Return (X, Y) of the center of cell containing provided text 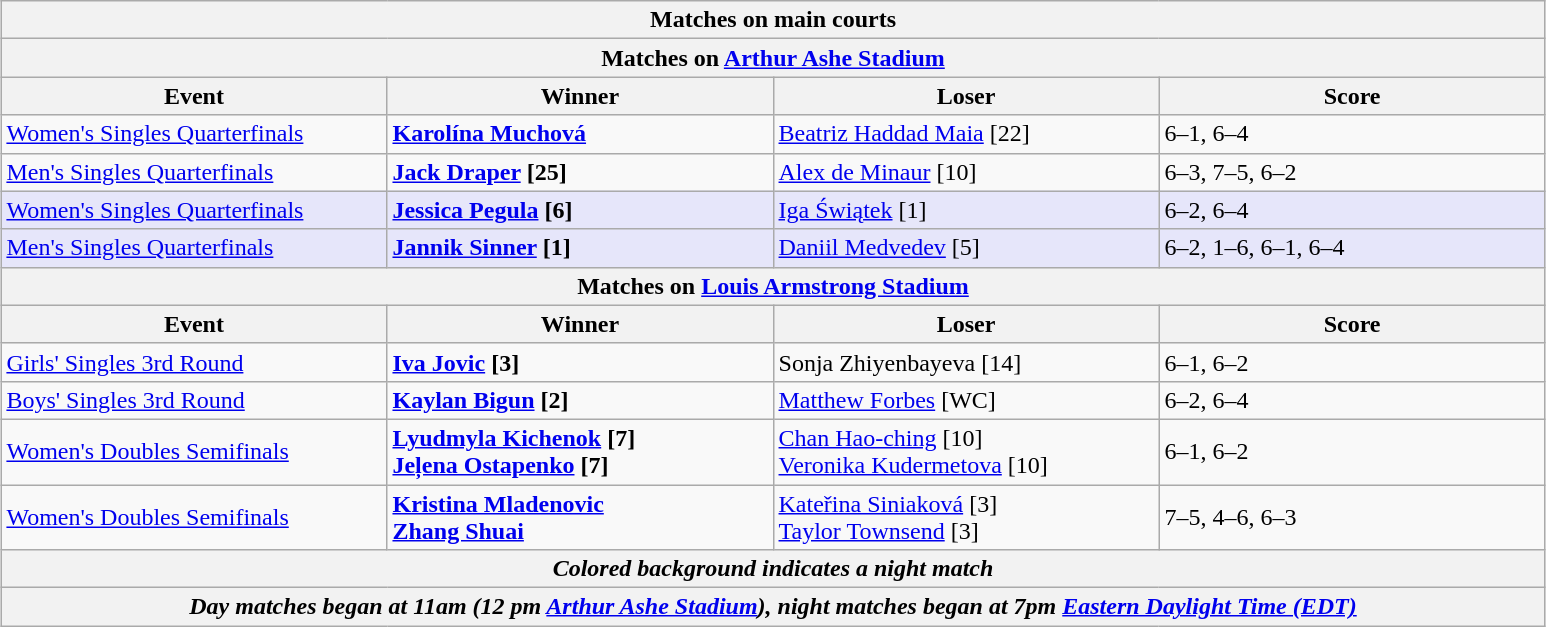
Jannik Sinner [1] (580, 248)
Jessica Pegula [6] (580, 210)
Matches on main courts (773, 20)
6–2, 1–6, 6–1, 6–4 (1352, 248)
6–3, 7–5, 6–2 (1352, 172)
Kateřina Siniaková [3] Taylor Townsend [3] (966, 516)
Kristina Mladenovic Zhang Shuai (580, 516)
Lyudmyla Kichenok [7] Jeļena Ostapenko [7] (580, 452)
Boys' Singles 3rd Round (194, 400)
6–1, 6–4 (1352, 134)
Daniil Medvedev [5] (966, 248)
Beatriz Haddad Maia [22] (966, 134)
7–5, 4–6, 6–3 (1352, 516)
Sonja Zhiyenbayeva [14] (966, 362)
Girls' Singles 3rd Round (194, 362)
Matthew Forbes [WC] (966, 400)
Day matches began at 11am (12 pm Arthur Ashe Stadium), night matches began at 7pm Eastern Daylight Time (EDT) (773, 607)
Chan Hao-ching [10] Veronika Kudermetova [10] (966, 452)
Iga Świątek [1] (966, 210)
Kaylan Bigun [2] (580, 400)
Karolína Muchová (580, 134)
Iva Jovic [3] (580, 362)
Alex de Minaur [10] (966, 172)
Jack Draper [25] (580, 172)
Colored background indicates a night match (773, 569)
Matches on Louis Armstrong Stadium (773, 286)
Matches on Arthur Ashe Stadium (773, 58)
